Extract the (X, Y) coordinate from the center of the cell holding the provided text.  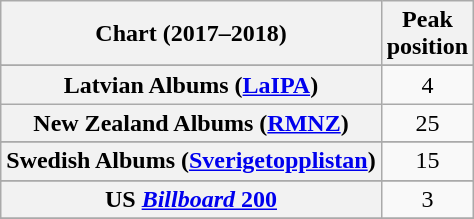
3 (427, 199)
Chart (2017–2018) (191, 34)
US Billboard 200 (191, 199)
Latvian Albums (LaIPA) (191, 85)
Peakposition (427, 34)
New Zealand Albums (RMNZ) (191, 123)
25 (427, 123)
15 (427, 161)
Swedish Albums (Sverigetopplistan) (191, 161)
4 (427, 85)
